Provide the (x, y) coordinate of the cell's center where the given text is located.  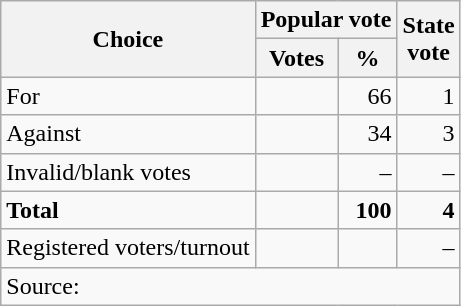
4 (428, 210)
Invalid/blank votes (128, 172)
For (128, 96)
Source: (230, 286)
100 (368, 210)
Total (128, 210)
% (368, 58)
Votes (296, 58)
1 (428, 96)
Registered voters/turnout (128, 248)
Choice (128, 39)
3 (428, 134)
Statevote (428, 39)
66 (368, 96)
Against (128, 134)
34 (368, 134)
Popular vote (326, 20)
